Provide the [X, Y] coordinate of the cell's center where the given text is located.  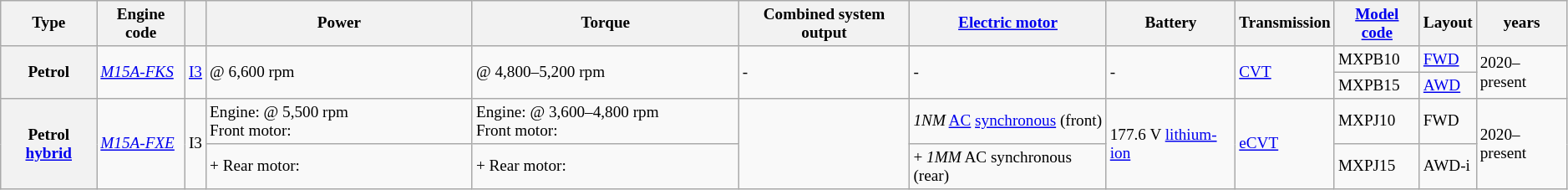
@ 6,600 rpm [339, 72]
Engine: @ 3,600–4,800 rpmFront motor: [605, 121]
1NM AC synchronous (front) [1007, 121]
Layout [1448, 23]
Power [339, 23]
Torque [605, 23]
MXPJ15 [1377, 167]
years [1522, 23]
AWD-i [1448, 167]
Transmission [1285, 23]
Combined system output [824, 23]
@ 4,800–5,200 rpm [605, 72]
177.6 V lithium-ion [1171, 144]
Petrol hybrid [48, 144]
Engine: @ 5,500 rpmFront motor: [339, 121]
Battery [1171, 23]
MXPB15 [1377, 85]
MXPB10 [1377, 59]
M15A-FXE [141, 144]
Engine code [141, 23]
Type [48, 23]
AWD [1448, 85]
Petrol [48, 72]
Electric motor [1007, 23]
MXPJ10 [1377, 121]
M15A-FKS [141, 72]
+ 1MM AC synchronous (rear) [1007, 167]
CVT [1285, 72]
eCVT [1285, 144]
Model code [1377, 23]
